From the cell containing the given text, extract its center point as (x, y) coordinate. 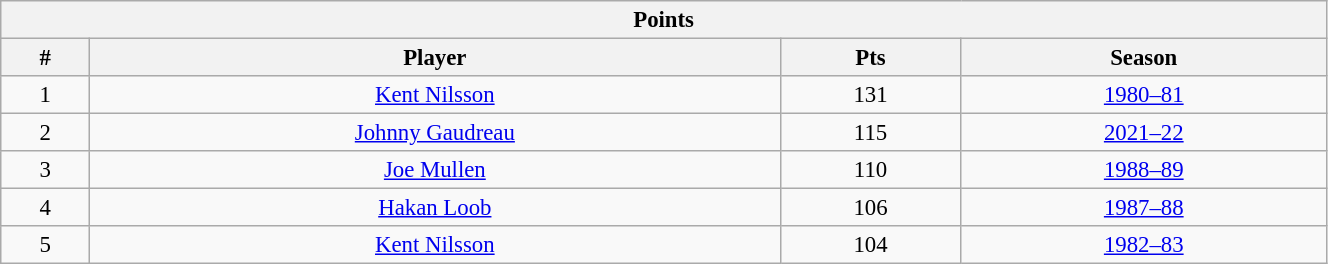
Season (1144, 58)
Joe Mullen (435, 170)
104 (870, 245)
115 (870, 133)
# (46, 58)
4 (46, 208)
2 (46, 133)
131 (870, 95)
Hakan Loob (435, 208)
106 (870, 208)
1988–89 (1144, 170)
Pts (870, 58)
1987–88 (1144, 208)
5 (46, 245)
Johnny Gaudreau (435, 133)
110 (870, 170)
1982–83 (1144, 245)
2021–22 (1144, 133)
3 (46, 170)
Points (664, 20)
1980–81 (1144, 95)
1 (46, 95)
Player (435, 58)
